Provide the [X, Y] coordinate of the cell's center where the given text is located.  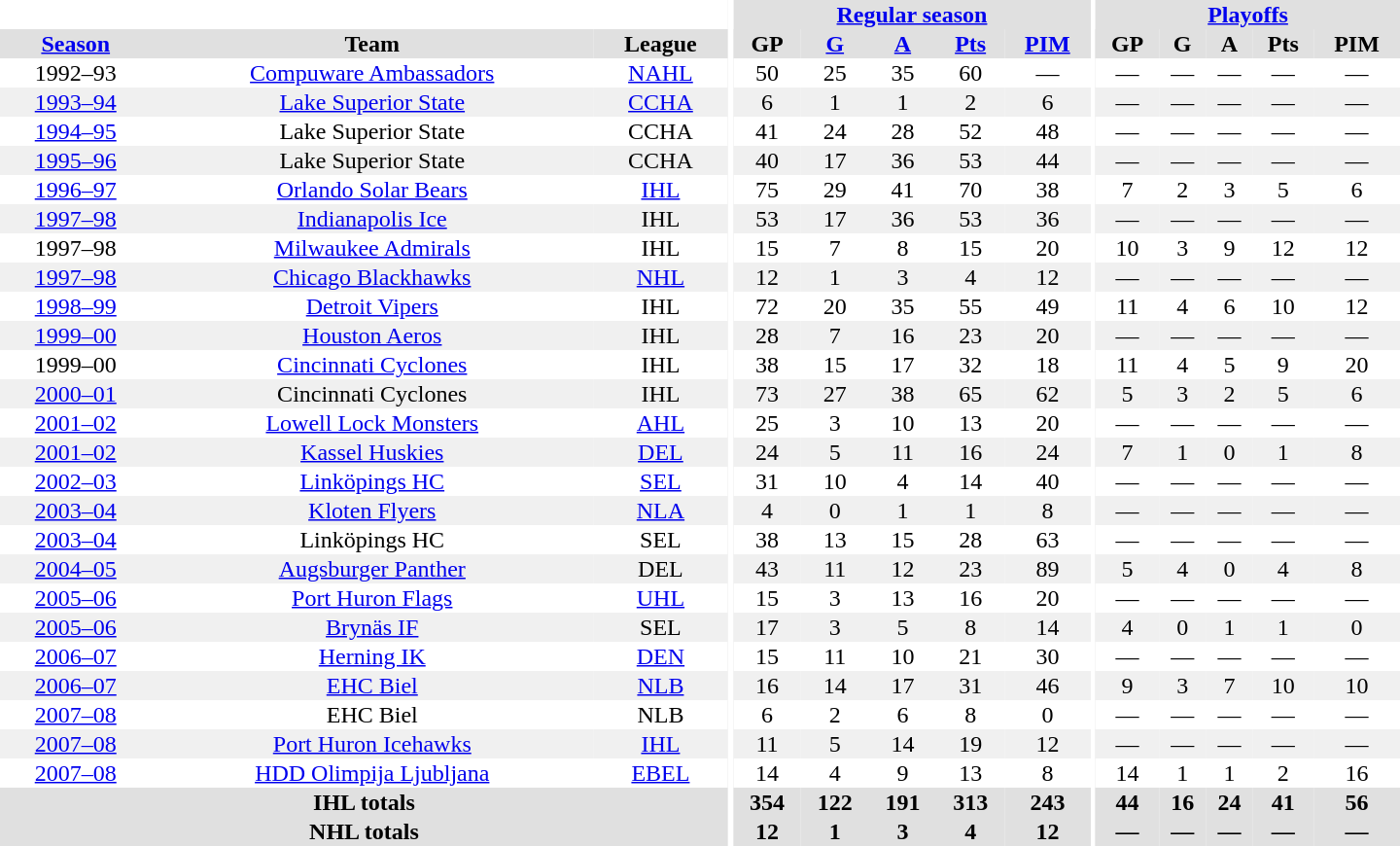
Brynäs IF [373, 627]
League [661, 44]
NHL [661, 277]
Kassel Huskies [373, 452]
Port Huron Flags [373, 598]
Herning IK [373, 656]
65 [970, 394]
Augsburger Panther [373, 569]
Indianapolis Ice [373, 219]
56 [1357, 802]
Compuware Ambassadors [373, 73]
354 [767, 802]
IHL totals [364, 802]
43 [767, 569]
Detroit Vipers [373, 306]
HDD Olimpija Ljubljana [373, 773]
DEN [661, 656]
Orlando Solar Bears [373, 190]
48 [1048, 131]
60 [970, 73]
243 [1048, 802]
Regular season [912, 15]
Playoffs [1248, 15]
NLA [661, 511]
30 [1048, 656]
70 [970, 190]
1994–95 [76, 131]
50 [767, 73]
EBEL [661, 773]
49 [1048, 306]
32 [970, 365]
1992–93 [76, 73]
2000–01 [76, 394]
21 [970, 656]
2004–05 [76, 569]
62 [1048, 394]
2002–03 [76, 481]
19 [970, 744]
Season [76, 44]
Kloten Flyers [373, 511]
72 [767, 306]
Houston Aeros [373, 335]
29 [835, 190]
18 [1048, 365]
UHL [661, 598]
1996–97 [76, 190]
89 [1048, 569]
313 [970, 802]
55 [970, 306]
52 [970, 131]
191 [903, 802]
NAHL [661, 73]
63 [1048, 540]
73 [767, 394]
Milwaukee Admirals [373, 248]
Team [373, 44]
122 [835, 802]
1995–96 [76, 160]
Lowell Lock Monsters [373, 423]
27 [835, 394]
AHL [661, 423]
NHL totals [364, 831]
1998–99 [76, 306]
75 [767, 190]
1993–94 [76, 102]
Chicago Blackhawks [373, 277]
Port Huron Icehawks [373, 744]
46 [1048, 686]
